From the cell containing the given text, extract its center point as [X, Y] coordinate. 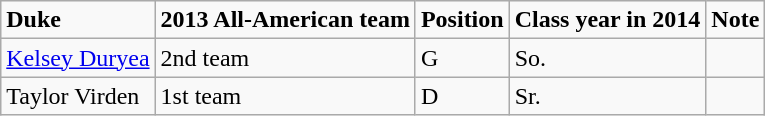
Kelsey Duryea [78, 58]
Taylor Virden [78, 96]
Sr. [608, 96]
Duke [78, 20]
2nd team [285, 58]
Note [736, 20]
1st team [285, 96]
Class year in 2014 [608, 20]
2013 All-American team [285, 20]
D [462, 96]
G [462, 58]
Position [462, 20]
So. [608, 58]
